Return [x, y] of the center of cell containing provided text 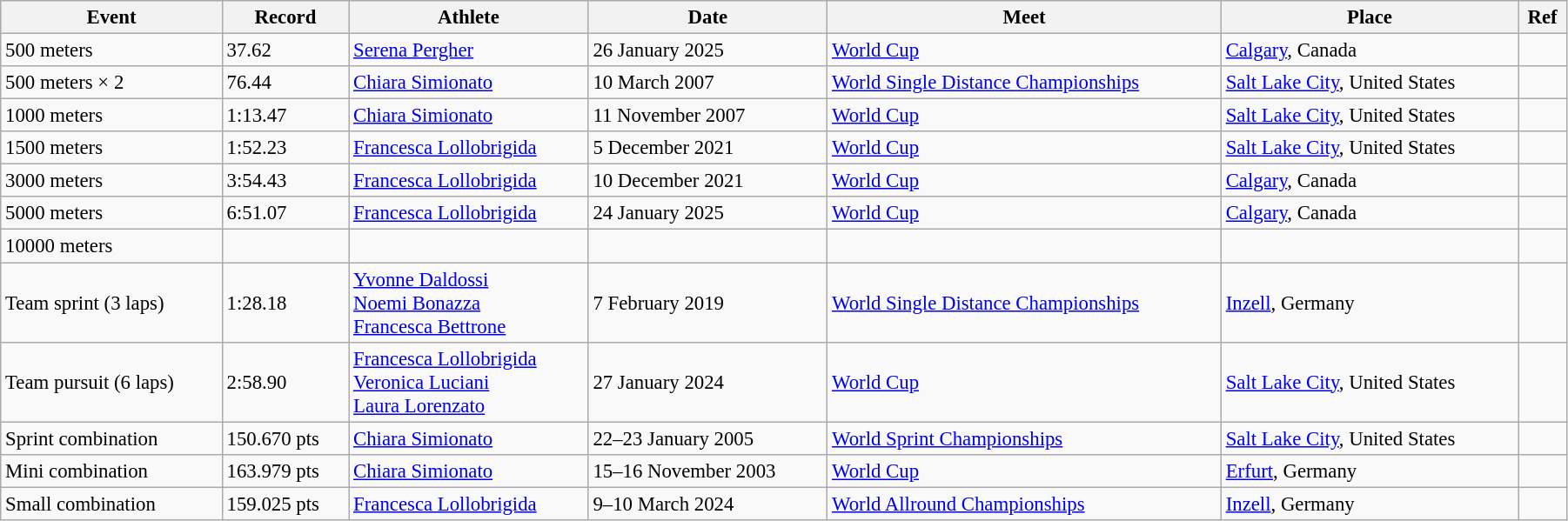
27 January 2024 [708, 382]
3:54.43 [285, 181]
Francesca LollobrigidaVeronica LucianiLaura Lorenzato [468, 382]
1:28.18 [285, 303]
World Sprint Championships [1025, 438]
Event [111, 17]
37.62 [285, 50]
24 January 2025 [708, 213]
Team sprint (3 laps) [111, 303]
1:52.23 [285, 148]
Date [708, 17]
5000 meters [111, 213]
6:51.07 [285, 213]
11 November 2007 [708, 116]
10 March 2007 [708, 83]
500 meters [111, 50]
Serena Pergher [468, 50]
1500 meters [111, 148]
76.44 [285, 83]
Yvonne DaldossiNoemi BonazzaFrancesca Bettrone [468, 303]
26 January 2025 [708, 50]
1000 meters [111, 116]
Ref [1543, 17]
Place [1370, 17]
Mini combination [111, 471]
Sprint combination [111, 438]
Small combination [111, 504]
Meet [1025, 17]
Team pursuit (6 laps) [111, 382]
150.670 pts [285, 438]
10000 meters [111, 246]
500 meters × 2 [111, 83]
2:58.90 [285, 382]
159.025 pts [285, 504]
Record [285, 17]
3000 meters [111, 181]
15–16 November 2003 [708, 471]
5 December 2021 [708, 148]
10 December 2021 [708, 181]
7 February 2019 [708, 303]
1:13.47 [285, 116]
163.979 pts [285, 471]
Erfurt, Germany [1370, 471]
Athlete [468, 17]
22–23 January 2005 [708, 438]
World Allround Championships [1025, 504]
9–10 March 2024 [708, 504]
